Scan for the cell matching the given text and deliver its (X, Y) coordinate at center. 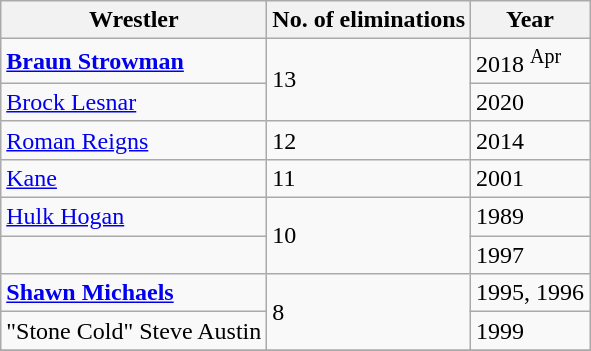
2001 (530, 178)
Hulk Hogan (134, 217)
No. of eliminations (369, 20)
2018 Apr (530, 62)
1995, 1996 (530, 293)
1997 (530, 255)
11 (369, 178)
13 (369, 80)
1989 (530, 217)
Brock Lesnar (134, 102)
Kane (134, 178)
2014 (530, 140)
Shawn Michaels (134, 293)
10 (369, 236)
Wrestler (134, 20)
2020 (530, 102)
Roman Reigns (134, 140)
12 (369, 140)
Year (530, 20)
8 (369, 312)
"Stone Cold" Steve Austin (134, 331)
1999 (530, 331)
Braun Strowman (134, 62)
